Extract the [X, Y] coordinate from the center of the cell holding the provided text.  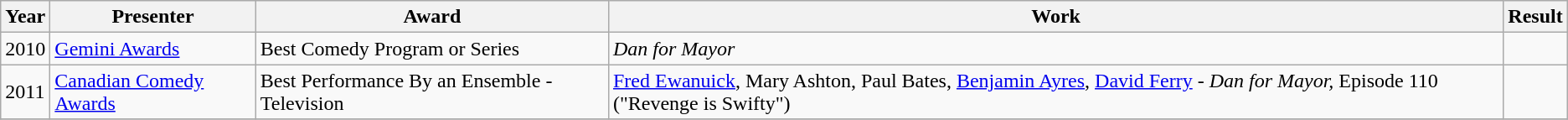
Fred Ewanuick, Mary Ashton, Paul Bates, Benjamin Ayres, David Ferry - Dan for Mayor, Episode 110 ("Revenge is Swifty") [1055, 92]
2010 [25, 49]
Best Comedy Program or Series [432, 49]
Award [432, 17]
Best Performance By an Ensemble - Television [432, 92]
Dan for Mayor [1055, 49]
Gemini Awards [152, 49]
Year [25, 17]
2011 [25, 92]
Canadian Comedy Awards [152, 92]
Work [1055, 17]
Presenter [152, 17]
Result [1535, 17]
